Detect which cell encompasses the target text, then output its [X, Y] center coordinate. 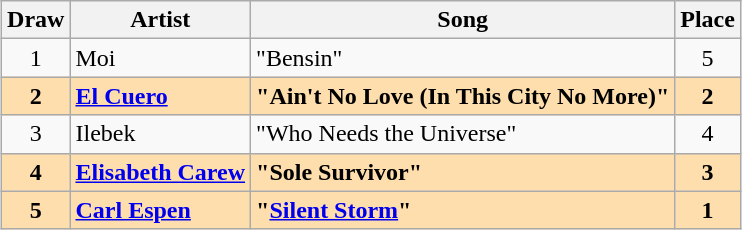
Carl Espen [160, 210]
Place [708, 20]
"Sole Survivor" [463, 172]
Moi [160, 58]
"Who Needs the Universe" [463, 134]
El Cuero [160, 96]
Elisabeth Carew [160, 172]
Artist [160, 20]
Draw [36, 20]
"Silent Storm" [463, 210]
Ilebek [160, 134]
"Ain't No Love (In This City No More)" [463, 96]
"Bensin" [463, 58]
Song [463, 20]
